For the text-containing cell, return its midpoint in [x, y] coordinate format. 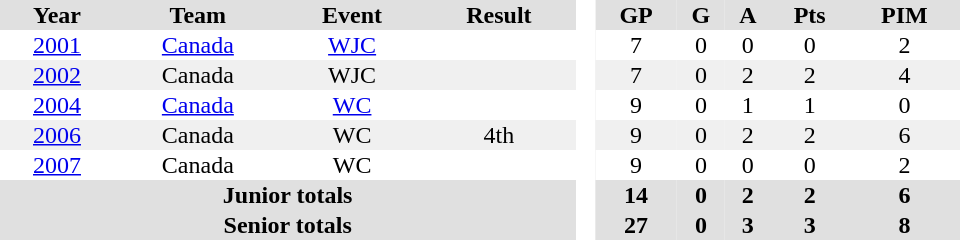
Event [352, 15]
G [701, 15]
4th [500, 135]
4 [904, 75]
14 [636, 195]
8 [904, 225]
Result [500, 15]
A [748, 15]
Pts [810, 15]
2006 [57, 135]
2001 [57, 45]
PIM [904, 15]
27 [636, 225]
2002 [57, 75]
2004 [57, 105]
Team [198, 15]
2007 [57, 165]
GP [636, 15]
Senior totals [288, 225]
Junior totals [288, 195]
Year [57, 15]
